Extract the [X, Y] coordinate from the center of the cell holding the provided text.  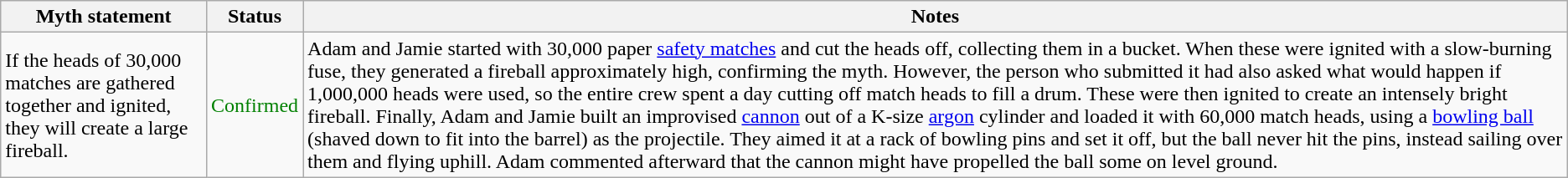
Confirmed [255, 105]
Myth statement [104, 17]
Status [255, 17]
Notes [936, 17]
If the heads of 30,000 matches are gathered together and ignited, they will create a large fireball. [104, 105]
